Find where the given text appears and provide that cell's center as [X, Y] coordinate. 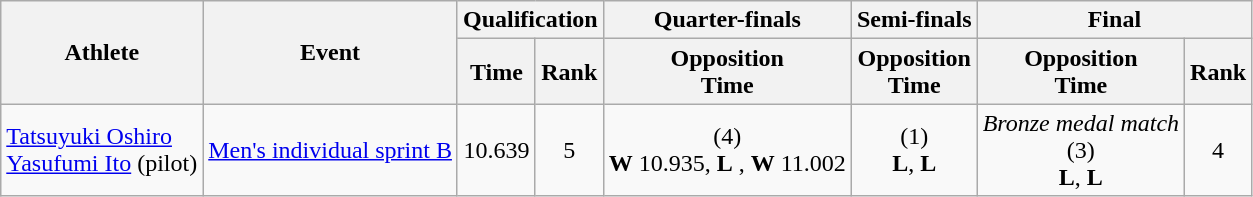
Bronze medal match (3)L, L [1080, 150]
Final [1114, 20]
Qualification [530, 20]
Semi-finals [914, 20]
5 [569, 150]
(4)W 10.935, L , W 11.002 [727, 150]
(1)L, L [914, 150]
Athlete [102, 52]
Quarter-finals [727, 20]
Event [330, 52]
Tatsuyuki OshiroYasufumi Ito (pilot) [102, 150]
Men's individual sprint B [330, 150]
Time [496, 72]
4 [1218, 150]
10.639 [496, 150]
